Identify which cell holds the provided text, then report its [x, y] central coordinate. 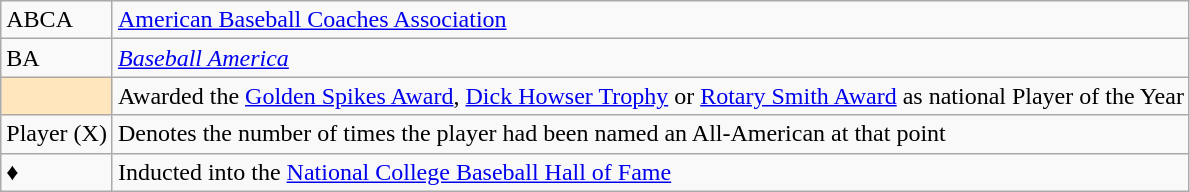
Inducted into the National College Baseball Hall of Fame [650, 172]
♦ [57, 172]
American Baseball Coaches Association [650, 20]
ABCA [57, 20]
Awarded the Golden Spikes Award, Dick Howser Trophy or Rotary Smith Award as national Player of the Year [650, 96]
Denotes the number of times the player had been named an All-American at that point [650, 134]
Baseball America [650, 58]
Player (X) [57, 134]
BA [57, 58]
